Detect which cell encompasses the target text, then output its [x, y] center coordinate. 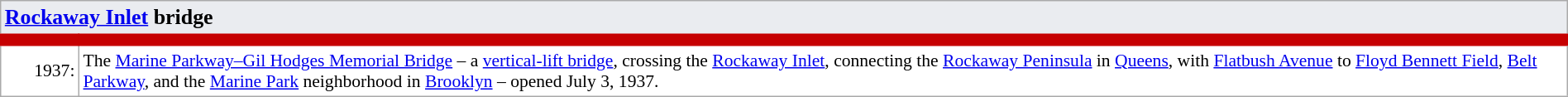
1937: [40, 68]
Rockaway Inlet bridge [784, 20]
